Capture the cell that displays the provided text and extract its [X, Y] central coordinate. 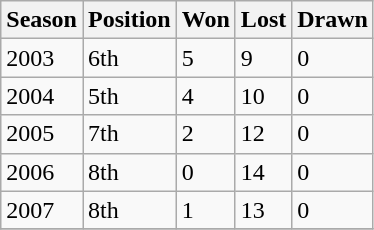
14 [263, 172]
12 [263, 134]
7th [129, 134]
9 [263, 58]
13 [263, 210]
2 [206, 134]
10 [263, 96]
2003 [42, 58]
Drawn [333, 20]
2006 [42, 172]
Season [42, 20]
2005 [42, 134]
5th [129, 96]
Position [129, 20]
2007 [42, 210]
Lost [263, 20]
2004 [42, 96]
Won [206, 20]
5 [206, 58]
4 [206, 96]
6th [129, 58]
1 [206, 210]
